For the text-containing cell, return its midpoint in (X, Y) coordinate format. 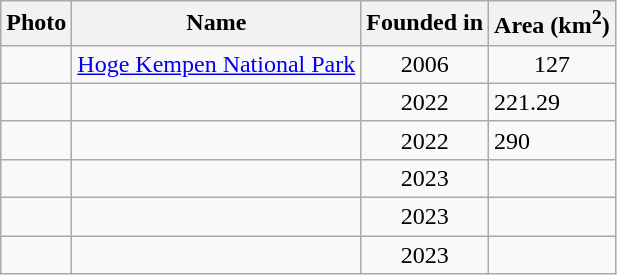
Hoge Kempen National Park (216, 64)
2006 (425, 64)
Photo (36, 24)
127 (552, 64)
Area (km2) (552, 24)
290 (552, 140)
Founded in (425, 24)
221.29 (552, 102)
Name (216, 24)
